Pinpoint the cell where the given text exists, returning its (X, Y) midpoint coordinate. 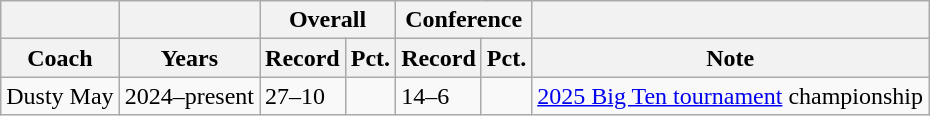
Overall (328, 20)
Coach (60, 58)
Conference (464, 20)
Dusty May (60, 96)
Note (730, 58)
Years (189, 58)
14–6 (439, 96)
2025 Big Ten tournament championship (730, 96)
2024–present (189, 96)
27–10 (303, 96)
